Pinpoint the cell where the given text exists, returning its [X, Y] midpoint coordinate. 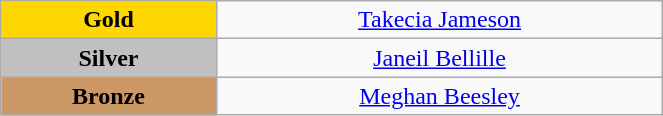
Takecia Jameson [440, 20]
Silver [108, 58]
Bronze [108, 96]
Meghan Beesley [440, 96]
Gold [108, 20]
Janeil Bellille [440, 58]
